Provide the [x, y] coordinate of the cell's center where the given text is located.  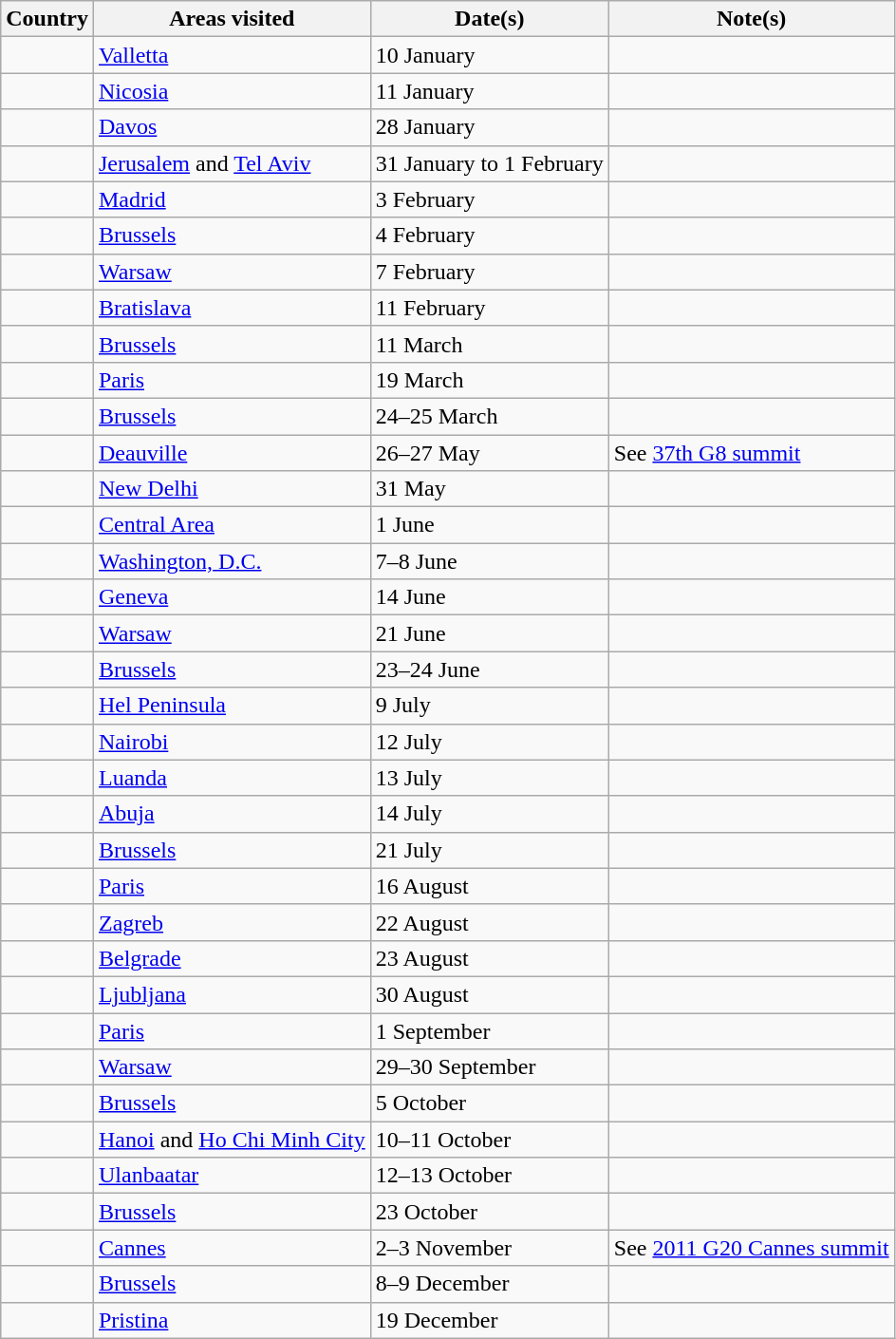
Jerusalem and Tel Aviv [232, 163]
Areas visited [232, 19]
Madrid [232, 199]
13 July [490, 778]
31 January to 1 February [490, 163]
10–11 October [490, 1140]
Central Area [232, 525]
8–9 December [490, 1284]
7 February [490, 272]
Deauville [232, 453]
19 March [490, 380]
1 September [490, 1030]
29–30 September [490, 1067]
2–3 November [490, 1248]
21 July [490, 850]
Date(s) [490, 19]
Note(s) [752, 19]
31 May [490, 489]
19 December [490, 1320]
12 July [490, 742]
24–25 March [490, 416]
30 August [490, 994]
Washington, D.C. [232, 561]
New Delhi [232, 489]
Abuja [232, 814]
12–13 October [490, 1176]
23 October [490, 1212]
22 August [490, 922]
21 June [490, 633]
1 June [490, 525]
3 February [490, 199]
14 June [490, 597]
Nicosia [232, 91]
Valletta [232, 55]
11 March [490, 344]
23 August [490, 958]
Davos [232, 127]
Hanoi and Ho Chi Minh City [232, 1140]
Belgrade [232, 958]
Hel Peninsula [232, 706]
Ulanbaatar [232, 1176]
26–27 May [490, 453]
Ljubljana [232, 994]
Cannes [232, 1248]
Bratislava [232, 308]
Geneva [232, 597]
Zagreb [232, 922]
23–24 June [490, 669]
See 2011 G20 Cannes summit [752, 1248]
10 January [490, 55]
5 October [490, 1103]
Luanda [232, 778]
11 February [490, 308]
Pristina [232, 1320]
4 February [490, 236]
16 August [490, 886]
7–8 June [490, 561]
See 37th G8 summit [752, 453]
Nairobi [232, 742]
9 July [490, 706]
Country [47, 19]
11 January [490, 91]
28 January [490, 127]
14 July [490, 814]
